For the text-containing cell, return its midpoint in (X, Y) coordinate format. 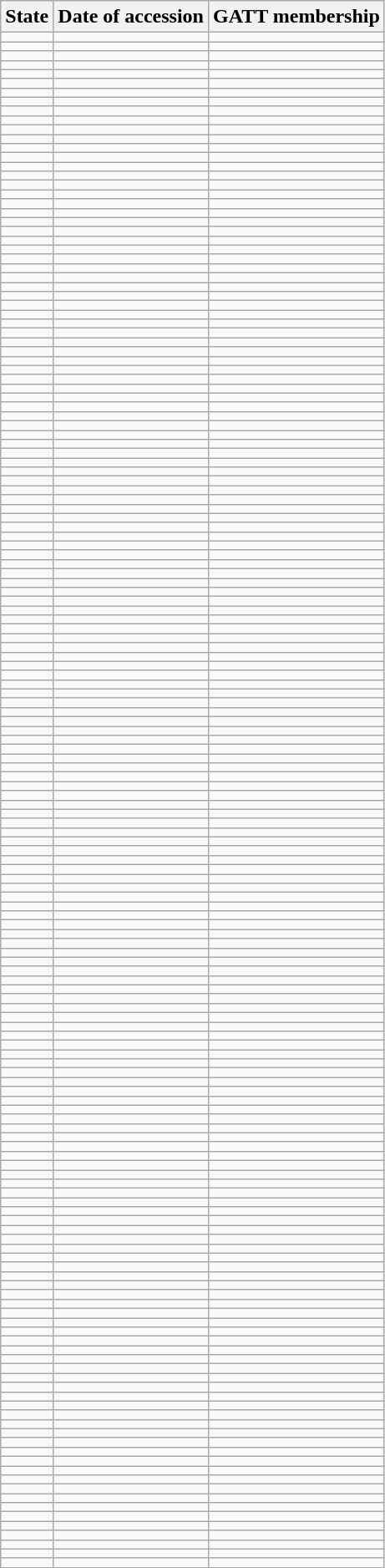
Date of accession (131, 17)
GATT membership (296, 17)
State (27, 17)
